Search for the cell housing the specified text and yield its (x, y) center coordinate. 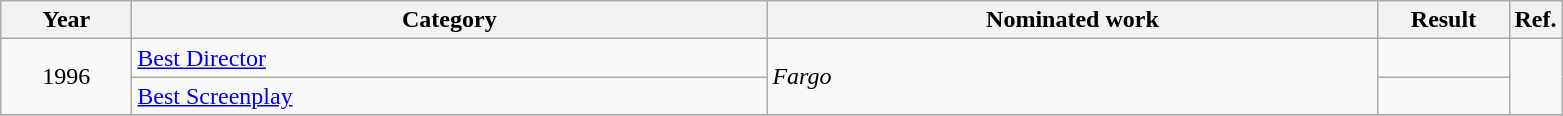
1996 (66, 77)
Best Director (450, 58)
Ref. (1536, 20)
Nominated work (1072, 20)
Fargo (1072, 77)
Category (450, 20)
Year (66, 20)
Result (1444, 20)
Best Screenplay (450, 96)
